Scan for the cell matching the given text and deliver its (x, y) coordinate at center. 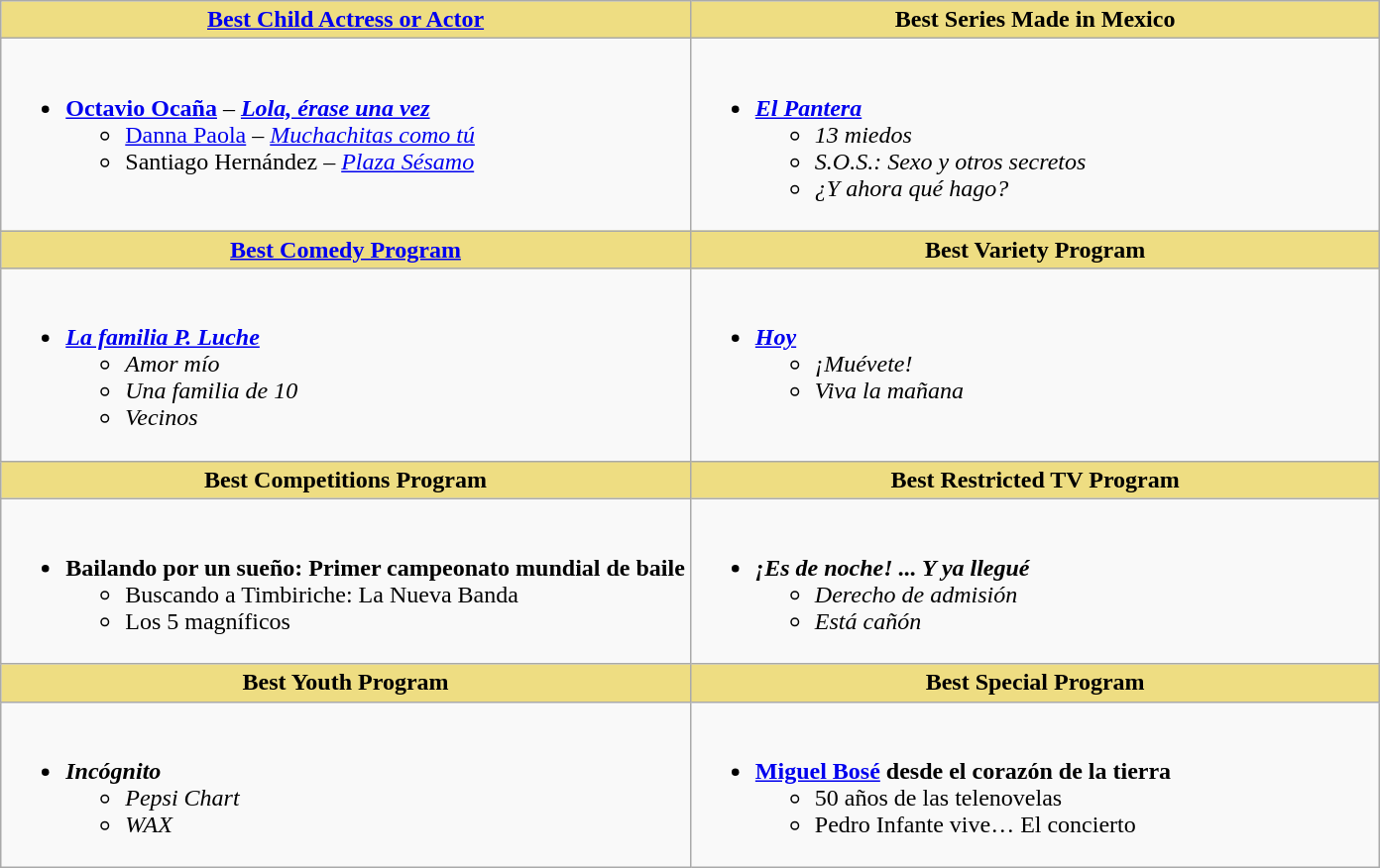
Hoy¡Muévete!Viva la mañana (1035, 365)
Miguel Bosé desde el corazón de la tierra50 años de las telenovelasPedro Infante vive… El concierto (1035, 785)
Best Restricted TV Program (1035, 480)
Best Special Program (1035, 683)
Bailando por un sueño: Primer campeonato mundial de baileBuscando a Timbiriche: La Nueva BandaLos 5 magníficos (346, 581)
Octavio Ocaña – Lola, érase una vezDanna Paola – Muchachitas como túSantiago Hernández – Plaza Sésamo (346, 135)
Best Variety Program (1035, 250)
El Pantera13 miedosS.O.S.: Sexo y otros secretos¿Y ahora qué hago? (1035, 135)
Best Series Made in Mexico (1035, 20)
La familia P. LucheAmor míoUna familia de 10Vecinos (346, 365)
Best Child Actress or Actor (346, 20)
¡Es de noche! ... Y ya lleguéDerecho de admisiónEstá cañón (1035, 581)
Best Comedy Program (346, 250)
Best Youth Program (346, 683)
Best Competitions Program (346, 480)
IncógnitoPepsi ChartWAX (346, 785)
